Return the [x, y] coordinate for the center point of the cell that contains the specified text.  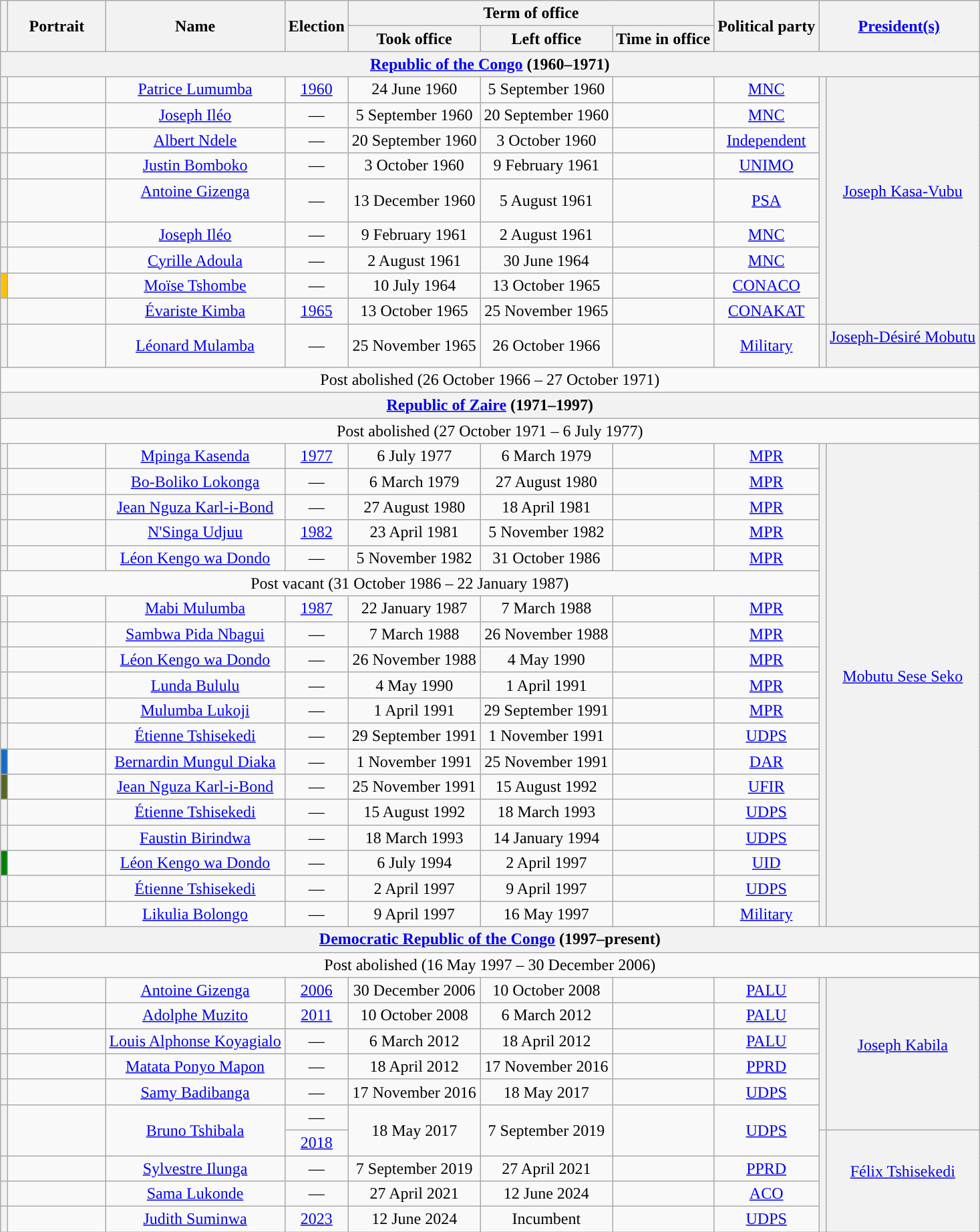
Name [195, 26]
Sama Lukonde [195, 1194]
Bruno Tshibala [195, 1130]
Faustin Birindwa [195, 838]
Bernardin Mungul Diaka [195, 761]
Democratic Republic of the Congo (1997–present) [490, 939]
Joseph Kasa-Vubu [903, 200]
Time in office [663, 39]
N'Singa Udjuu [195, 532]
14 January 1994 [546, 838]
Léonard Mulamba [195, 345]
1982 [317, 532]
2023 [317, 1219]
5 August 1961 [546, 200]
Election [317, 26]
6 July 1994 [414, 863]
Joseph-Désiré Mobutu [903, 345]
CONACO [767, 285]
UNIMO [767, 166]
Justin Bomboko [195, 166]
18 April 1981 [546, 507]
23 April 1981 [414, 532]
Republic of Zaire (1971–1997) [490, 406]
6 July 1977 [414, 456]
Mpinga Kasenda [195, 456]
Évariste Kimba [195, 311]
Sylvestre Ilunga [195, 1169]
Post abolished (27 October 1971 – 6 July 1977) [490, 431]
UFIR [767, 787]
22 January 1987 [414, 609]
30 December 2006 [414, 990]
Matata Ponyo Mapon [195, 1066]
2018 [317, 1142]
Post vacant (31 October 1986 – 22 January 1987) [410, 583]
31 October 1986 [546, 558]
Joseph Kabila [903, 1054]
CONAKAT [767, 311]
Incumbent [546, 1219]
Republic of the Congo (1960–1971) [490, 64]
2011 [317, 1016]
16 May 1997 [546, 914]
President(s) [899, 26]
ACO [767, 1194]
Louis Alphonse Koyagialo [195, 1041]
Judith Suminwa [195, 1219]
Took office [414, 39]
DAR [767, 761]
Left office [546, 39]
Post abolished (26 October 1966 – 27 October 1971) [490, 380]
13 December 1960 [414, 200]
Mulumba Lukoji [195, 710]
Albert Ndele [195, 140]
Sambwa Pida Nbagui [195, 634]
Mabi Mulumba [195, 609]
1977 [317, 456]
Lunda Bululu [195, 685]
Félix Tshisekedi [903, 1181]
Portrait [57, 26]
Bo-Boliko Lokonga [195, 482]
Post abolished (16 May 1997 – 30 December 2006) [490, 965]
1987 [317, 609]
PSA [767, 200]
Likulia Bolongo [195, 914]
Mobutu Sese Seko [903, 685]
Adolphe Muzito [195, 1016]
UID [767, 863]
24 June 1960 [414, 90]
Cyrille Adoula [195, 260]
Term of office [530, 13]
Samy Badibanga [195, 1092]
30 June 1964 [546, 260]
Independent [767, 140]
Moïse Tshombe [195, 285]
26 October 1966 [546, 345]
2006 [317, 990]
Patrice Lumumba [195, 90]
1965 [317, 311]
Political party [767, 26]
10 July 1964 [414, 285]
1960 [317, 90]
